Scan for the cell matching the given text and deliver its [x, y] coordinate at center. 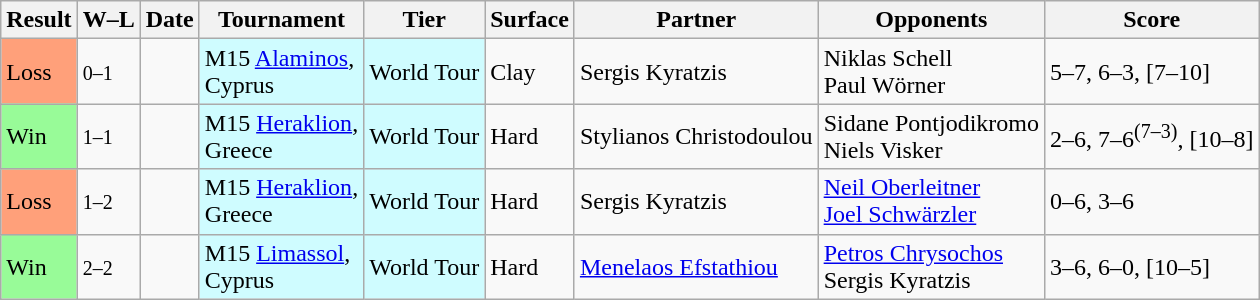
0–1 [108, 72]
1–1 [108, 136]
2–2 [108, 266]
2–6, 7–6(7–3), [10–8] [1152, 136]
5–7, 6–3, [7–10] [1152, 72]
Niklas Schell Paul Wörner [931, 72]
Tournament [281, 20]
1–2 [108, 202]
Result [39, 20]
0–6, 3–6 [1152, 202]
3–6, 6–0, [10–5] [1152, 266]
Opponents [931, 20]
Partner [696, 20]
Surface [530, 20]
Clay [530, 72]
Date [170, 20]
Menelaos Efstathiou [696, 266]
Stylianos Christodoulou [696, 136]
W–L [108, 20]
Sidane Pontjodikromo Niels Visker [931, 136]
Score [1152, 20]
Petros Chrysochos Sergis Kyratzis [931, 266]
Neil Oberleitner Joel Schwärzler [931, 202]
Tier [424, 20]
M15 Limassol, Cyprus [281, 266]
M15 Alaminos, Cyprus [281, 72]
